Return [x, y] of the center of cell containing provided text 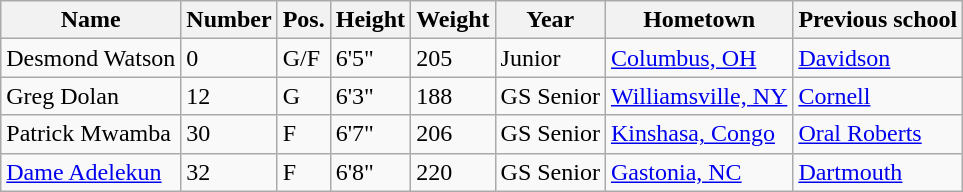
Kinshasa, Congo [698, 134]
205 [453, 58]
Williamsville, NY [698, 96]
G/F [304, 58]
Height [370, 20]
6'7" [370, 134]
Columbus, OH [698, 58]
Dame Adelekun [91, 172]
12 [229, 96]
G [304, 96]
Hometown [698, 20]
Previous school [878, 20]
0 [229, 58]
Year [550, 20]
Weight [453, 20]
6'8" [370, 172]
206 [453, 134]
Dartmouth [878, 172]
Davidson [878, 58]
220 [453, 172]
Cornell [878, 96]
Junior [550, 58]
6'5" [370, 58]
Desmond Watson [91, 58]
Number [229, 20]
Pos. [304, 20]
6'3" [370, 96]
Oral Roberts [878, 134]
32 [229, 172]
Patrick Mwamba [91, 134]
Greg Dolan [91, 96]
30 [229, 134]
188 [453, 96]
Name [91, 20]
Gastonia, NC [698, 172]
